Return (x, y) of the center of cell containing provided text 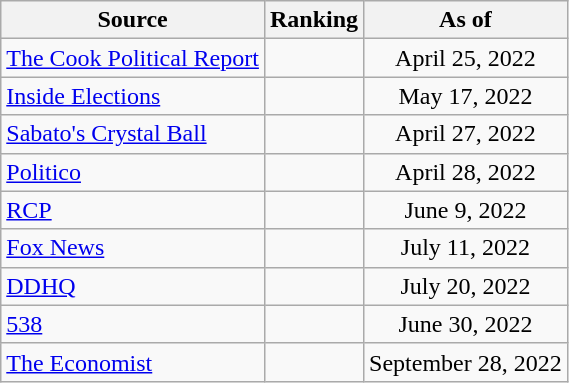
Inside Elections (133, 96)
April 28, 2022 (466, 172)
June 30, 2022 (466, 324)
September 28, 2022 (466, 362)
Source (133, 20)
April 25, 2022 (466, 58)
As of (466, 20)
Ranking (314, 20)
The Cook Political Report (133, 58)
DDHQ (133, 286)
538 (133, 324)
Politico (133, 172)
June 9, 2022 (466, 210)
Fox News (133, 248)
July 11, 2022 (466, 248)
Sabato's Crystal Ball (133, 134)
RCP (133, 210)
April 27, 2022 (466, 134)
The Economist (133, 362)
July 20, 2022 (466, 286)
May 17, 2022 (466, 96)
